Pinpoint the cell where the given text exists, returning its (X, Y) midpoint coordinate. 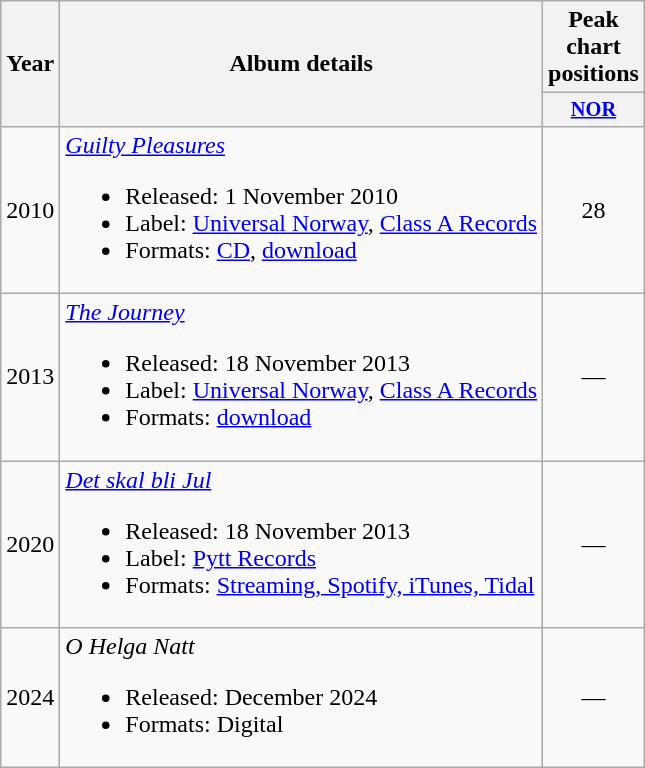
28 (594, 210)
2024 (30, 698)
2010 (30, 210)
NOR (594, 110)
Det skal bli JulReleased: 18 November 2013Label: Pytt RecordsFormats: Streaming, Spotify, iTunes, Tidal (302, 544)
Guilty PleasuresReleased: 1 November 2010Label: Universal Norway, Class A RecordsFormats: CD, download (302, 210)
2013 (30, 378)
Album details (302, 64)
The JourneyReleased: 18 November 2013Label: Universal Norway, Class A RecordsFormats: download (302, 378)
O Helga NattReleased: December 2024Formats: Digital (302, 698)
Peak chart positions (594, 47)
Year (30, 64)
2020 (30, 544)
